Extract the (X, Y) coordinate from the center of the cell holding the provided text.  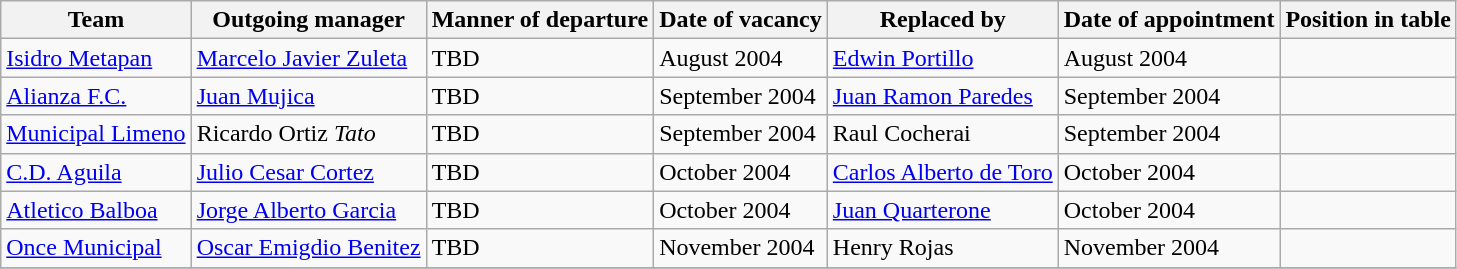
Edwin Portillo (942, 58)
Jorge Alberto Garcia (308, 210)
Position in table (1368, 20)
Oscar Emigdio Benitez (308, 248)
Carlos Alberto de Toro (942, 172)
C.D. Aguila (96, 172)
Julio Cesar Cortez (308, 172)
Atletico Balboa (96, 210)
Juan Ramon Paredes (942, 96)
Municipal Limeno (96, 134)
Team (96, 20)
Date of vacancy (741, 20)
Ricardo Ortiz Tato (308, 134)
Isidro Metapan (96, 58)
Replaced by (942, 20)
Manner of departure (540, 20)
Outgoing manager (308, 20)
Date of appointment (1169, 20)
Alianza F.C. (96, 96)
Juan Quarterone (942, 210)
Once Municipal (96, 248)
Marcelo Javier Zuleta (308, 58)
Raul Cocherai (942, 134)
Henry Rojas (942, 248)
Juan Mujica (308, 96)
